From the cell containing the given text, extract its center point as [x, y] coordinate. 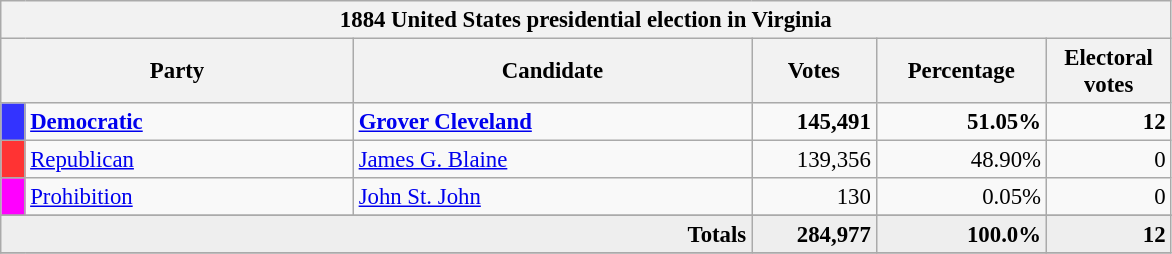
Democratic [189, 122]
145,491 [814, 122]
130 [814, 197]
Percentage [961, 72]
Grover Cleveland [552, 122]
James G. Blaine [552, 160]
Candidate [552, 72]
Votes [814, 72]
Totals [376, 235]
139,356 [814, 160]
1884 United States presidential election in Virginia [586, 20]
100.0% [961, 235]
John St. John [552, 197]
Republican [189, 160]
Electoral votes [1108, 72]
284,977 [814, 235]
51.05% [961, 122]
Party [178, 72]
Prohibition [189, 197]
48.90% [961, 160]
0.05% [961, 197]
